Output the [x, y] coordinate of the center of the cell containing the given text.  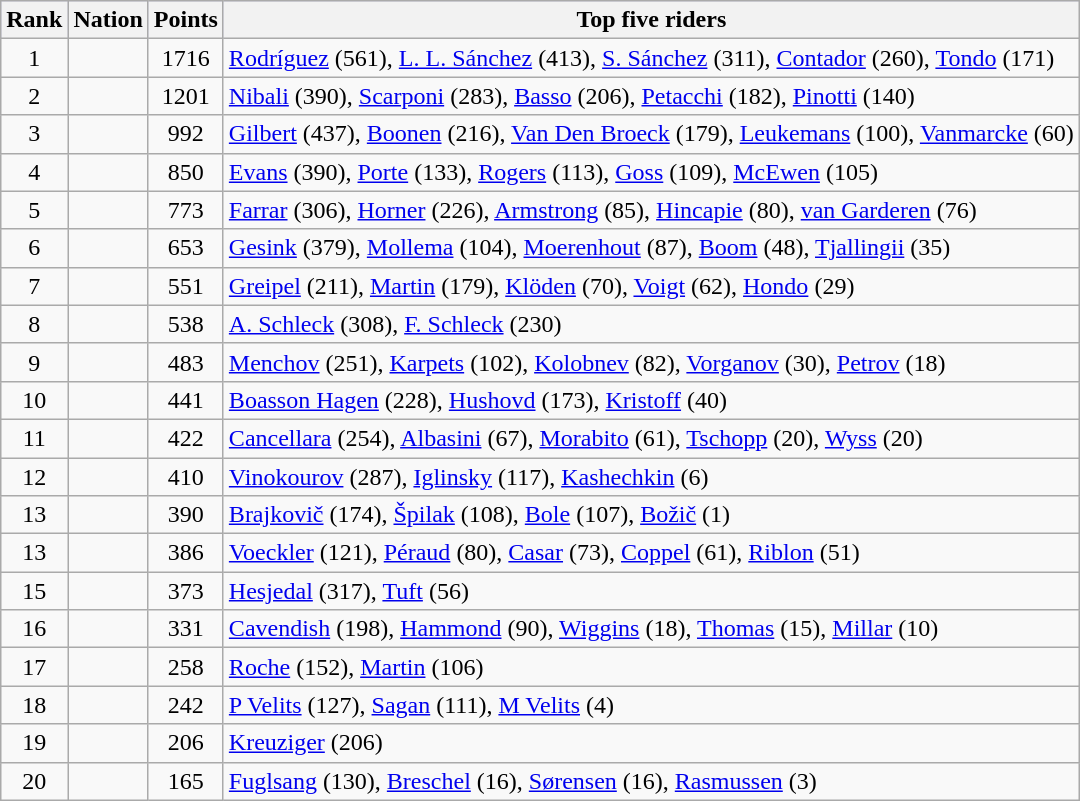
441 [186, 400]
Points [186, 20]
1201 [186, 96]
12 [34, 477]
3 [34, 134]
Voeckler (121), Péraud (80), Casar (73), Coppel (61), Riblon (51) [651, 553]
11 [34, 438]
Menchov (251), Karpets (102), Kolobnev (82), Vorganov (30), Petrov (18) [651, 362]
17 [34, 667]
7 [34, 286]
A. Schleck (308), F. Schleck (230) [651, 324]
19 [34, 743]
410 [186, 477]
6 [34, 248]
850 [186, 172]
18 [34, 705]
242 [186, 705]
20 [34, 781]
390 [186, 515]
1 [34, 58]
386 [186, 553]
Fuglsang (130), Breschel (16), Sørensen (16), Rasmussen (3) [651, 781]
538 [186, 324]
653 [186, 248]
483 [186, 362]
Roche (152), Martin (106) [651, 667]
Nation [108, 20]
Nibali (390), Scarponi (283), Basso (206), Petacchi (182), Pinotti (140) [651, 96]
Gesink (379), Mollema (104), Moerenhout (87), Boom (48), Tjallingii (35) [651, 248]
165 [186, 781]
16 [34, 629]
Evans (390), Porte (133), Rogers (113), Goss (109), McEwen (105) [651, 172]
Vinokourov (287), Iglinsky (117), Kashechkin (6) [651, 477]
9 [34, 362]
P Velits (127), Sagan (111), M Velits (4) [651, 705]
331 [186, 629]
5 [34, 210]
258 [186, 667]
2 [34, 96]
Greipel (211), Martin (179), Klöden (70), Voigt (62), Hondo (29) [651, 286]
Kreuziger (206) [651, 743]
773 [186, 210]
Cavendish (198), Hammond (90), Wiggins (18), Thomas (15), Millar (10) [651, 629]
373 [186, 591]
Cancellara (254), Albasini (67), Morabito (61), Tschopp (20), Wyss (20) [651, 438]
Boasson Hagen (228), Hushovd (173), Kristoff (40) [651, 400]
Top five riders [651, 20]
992 [186, 134]
Farrar (306), Horner (226), Armstrong (85), Hincapie (80), van Garderen (76) [651, 210]
4 [34, 172]
1716 [186, 58]
Brajkovič (174), Špilak (108), Bole (107), Božič (1) [651, 515]
10 [34, 400]
8 [34, 324]
Rodríguez (561), L. L. Sánchez (413), S. Sánchez (311), Contador (260), Tondo (171) [651, 58]
422 [186, 438]
15 [34, 591]
Hesjedal (317), Tuft (56) [651, 591]
Rank [34, 20]
206 [186, 743]
Gilbert (437), Boonen (216), Van Den Broeck (179), Leukemans (100), Vanmarcke (60) [651, 134]
551 [186, 286]
